Capture the cell that displays the provided text and extract its (x, y) central coordinate. 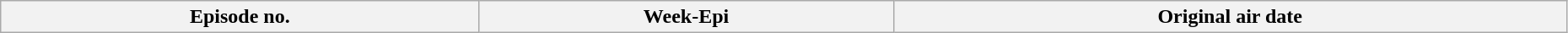
Original air date (1230, 17)
Week-Epi (687, 17)
Episode no. (240, 17)
